Provide the [X, Y] coordinate of the cell's center where the given text is located.  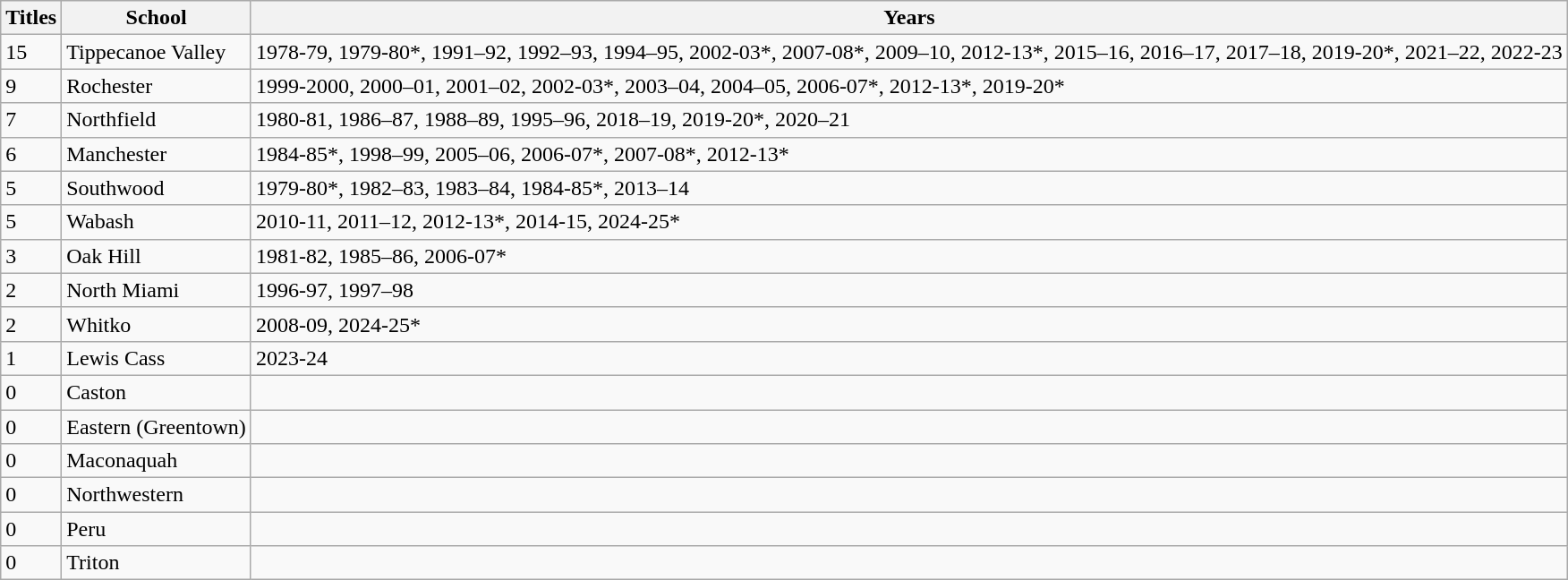
Lewis Cass [157, 358]
Titles [31, 18]
2010-11, 2011–12, 2012-13*, 2014-15, 2024-25* [909, 222]
Wabash [157, 222]
Tippecanoe Valley [157, 52]
Triton [157, 563]
Southwood [157, 188]
Northfield [157, 120]
7 [31, 120]
Peru [157, 529]
Years [909, 18]
Manchester [157, 154]
Maconaquah [157, 461]
1980-81, 1986–87, 1988–89, 1995–96, 2018–19, 2019-20*, 2020–21 [909, 120]
School [157, 18]
1 [31, 358]
2008-09, 2024-25* [909, 324]
3 [31, 256]
1984-85*, 1998–99, 2005–06, 2006-07*, 2007-08*, 2012-13* [909, 154]
1999-2000, 2000–01, 2001–02, 2002-03*, 2003–04, 2004–05, 2006-07*, 2012-13*, 2019-20* [909, 86]
9 [31, 86]
Northwestern [157, 495]
6 [31, 154]
Whitko [157, 324]
2023-24 [909, 358]
15 [31, 52]
1978-79, 1979-80*, 1991–92, 1992–93, 1994–95, 2002-03*, 2007-08*, 2009–10, 2012-13*, 2015–16, 2016–17, 2017–18, 2019-20*, 2021–22, 2022-23 [909, 52]
Rochester [157, 86]
Eastern (Greentown) [157, 427]
Caston [157, 392]
1979-80*, 1982–83, 1983–84, 1984-85*, 2013–14 [909, 188]
1981-82, 1985–86, 2006-07* [909, 256]
1996-97, 1997–98 [909, 290]
North Miami [157, 290]
Oak Hill [157, 256]
